Identify which cell holds the provided text, then report its [X, Y] central coordinate. 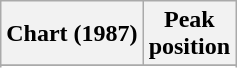
Chart (1987) [72, 34]
Peakposition [189, 34]
